Find where the given text appears and provide that cell's center as (X, Y) coordinate. 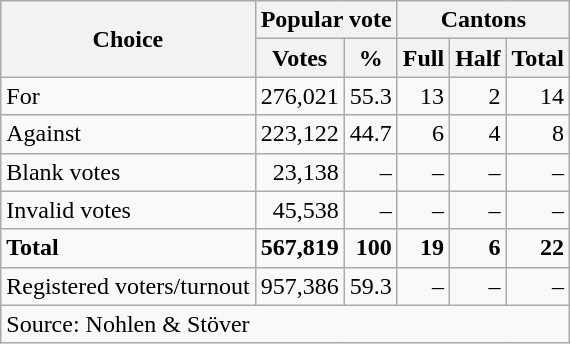
276,021 (300, 96)
23,138 (300, 172)
Invalid votes (128, 210)
957,386 (300, 286)
Half (478, 58)
55.3 (370, 96)
45,538 (300, 210)
Popular vote (326, 20)
Full (423, 58)
2 (478, 96)
% (370, 58)
Votes (300, 58)
8 (538, 134)
44.7 (370, 134)
19 (423, 248)
14 (538, 96)
Against (128, 134)
567,819 (300, 248)
For (128, 96)
Blank votes (128, 172)
4 (478, 134)
13 (423, 96)
Registered voters/turnout (128, 286)
Source: Nohlen & Stöver (286, 324)
59.3 (370, 286)
Choice (128, 39)
100 (370, 248)
223,122 (300, 134)
22 (538, 248)
Cantons (483, 20)
